Detect which cell encompasses the target text, then output its (x, y) center coordinate. 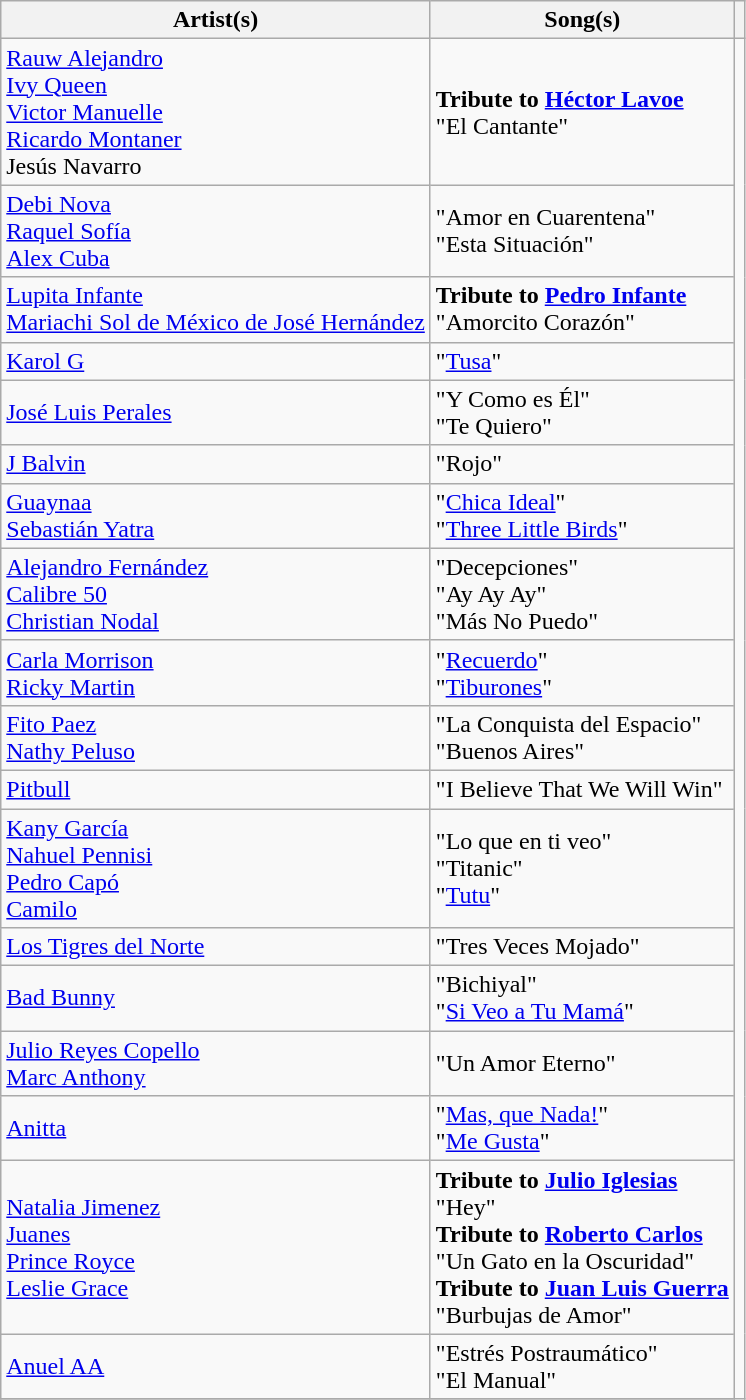
"Bichiyal""Si Veo a Tu Mamá" (582, 998)
Natalia JimenezJuanesPrince RoyceLeslie Grace (216, 1248)
GuaynaaSebastián Yatra (216, 516)
Tribute to Julio Iglesias"Hey"Tribute to Roberto Carlos"Un Gato en la Oscuridad"Tribute to Juan Luis Guerra"Burbujas de Amor" (582, 1248)
Karol G (216, 361)
Rauw AlejandroIvy QueenVictor ManuelleRicardo MontanerJesús Navarro (216, 112)
Carla MorrisonRicky Martin (216, 672)
Tribute to Pedro Infante"Amorcito Corazón" (582, 310)
"La Conquista del Espacio""Buenos Aires" (582, 738)
"I Believe That We Will Win" (582, 789)
J Balvin (216, 464)
Kany GarcíaNahuel PennisiPedro CapóCamilo (216, 868)
Pitbull (216, 789)
Anuel AA (216, 1366)
Lupita InfanteMariachi Sol de México de José Hernández (216, 310)
"Amor en Cuarentena""Esta Situación" (582, 231)
José Luis Perales (216, 412)
Tribute to Héctor Lavoe "El Cantante" (582, 112)
"Estrés Postraumático""El Manual" (582, 1366)
Fito PaezNathy Peluso (216, 738)
"Lo que en ti veo""Titanic""Tutu" (582, 868)
Debi NovaRaquel Sofía Alex Cuba (216, 231)
Julio Reyes CopelloMarc Anthony (216, 1064)
"Chica Ideal""Three Little Birds" (582, 516)
"Recuerdo""Tiburones" (582, 672)
"Tusa" (582, 361)
Alejandro FernándezCalibre 50Christian Nodal (216, 594)
"Tres Veces Mojado" (582, 947)
"Decepciones""Ay Ay Ay""Más No Puedo" (582, 594)
Los Tigres del Norte (216, 947)
"Rojo" (582, 464)
Anitta (216, 1128)
"Y Como es Él""Te Quiero" (582, 412)
"Mas, que Nada!""Me Gusta" (582, 1128)
Artist(s) (216, 20)
"Un Amor Eterno" (582, 1064)
Bad Bunny (216, 998)
Song(s) (582, 20)
